For the text-containing cell, return its midpoint in [x, y] coordinate format. 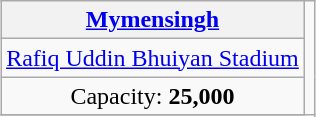
Capacity: 25,000 [153, 96]
Mymensingh [153, 20]
Rafiq Uddin Bhuiyan Stadium [153, 58]
